Scan for the cell matching the given text and deliver its [X, Y] coordinate at center. 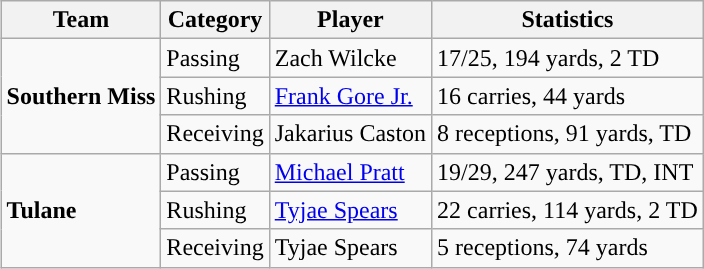
Zach Wilcke [350, 58]
8 receptions, 91 yards, TD [568, 134]
17/25, 194 yards, 2 TD [568, 58]
5 receptions, 74 yards [568, 248]
Frank Gore Jr. [350, 96]
Southern Miss [81, 96]
Jakarius Caston [350, 134]
Michael Pratt [350, 172]
Category [215, 20]
22 carries, 114 yards, 2 TD [568, 210]
19/29, 247 yards, TD, INT [568, 172]
Player [350, 20]
Statistics [568, 20]
Team [81, 20]
16 carries, 44 yards [568, 96]
Tulane [81, 210]
